Provide the [X, Y] coordinate of the cell's center where the given text is located.  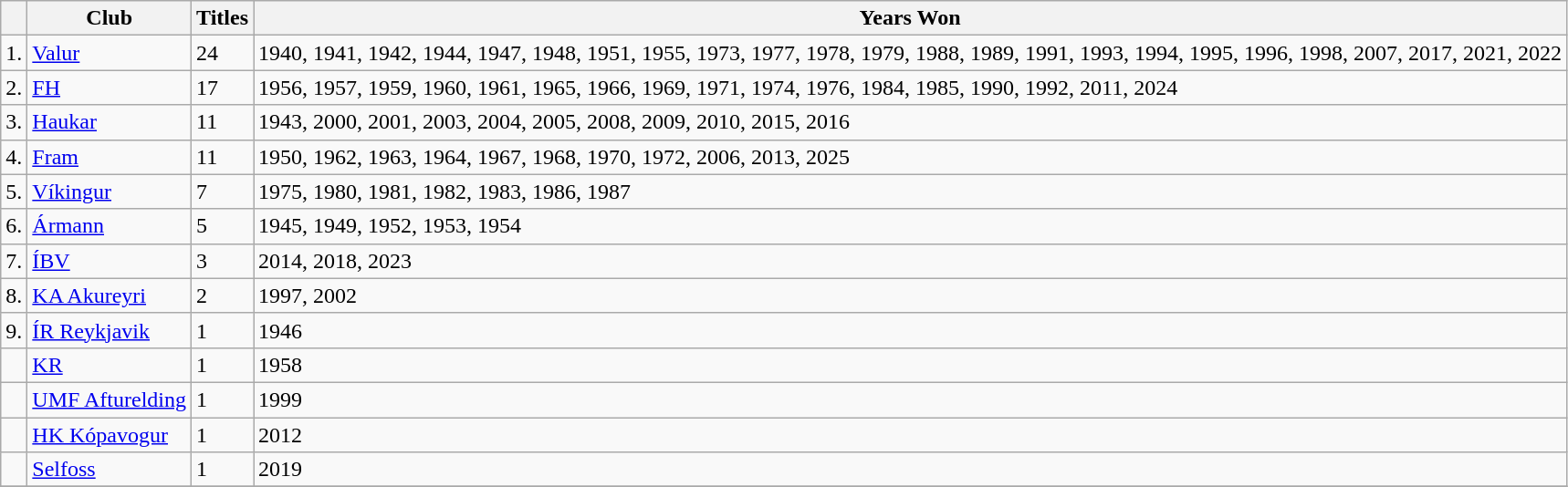
Valur [110, 53]
Víkingur [110, 192]
ÍR Reykjavik [110, 330]
5 [223, 226]
7. [15, 261]
1945, 1949, 1952, 1953, 1954 [911, 226]
7 [223, 192]
Haukar [110, 122]
1950, 1962, 1963, 1964, 1967, 1968, 1970, 1972, 2006, 2013, 2025 [911, 157]
1956, 1957, 1959, 1960, 1961, 1965, 1966, 1969, 1971, 1974, 1976, 1984, 1985, 1990, 1992, 2011, 2024 [911, 88]
3. [15, 122]
2. [15, 88]
1999 [911, 399]
1997, 2002 [911, 295]
9. [15, 330]
2014, 2018, 2023 [911, 261]
3 [223, 261]
FH [110, 88]
8. [15, 295]
2 [223, 295]
Club [110, 18]
1975, 1980, 1981, 1982, 1983, 1986, 1987 [911, 192]
Selfoss [110, 470]
24 [223, 53]
4. [15, 157]
1. [15, 53]
Fram [110, 157]
KR [110, 365]
Years Won [911, 18]
KA Akureyri [110, 295]
Ármann [110, 226]
1958 [911, 365]
UMF Afturelding [110, 399]
5. [15, 192]
HK Kópavogur [110, 435]
17 [223, 88]
2012 [911, 435]
6. [15, 226]
Titles [223, 18]
1940, 1941, 1942, 1944, 1947, 1948, 1951, 1955, 1973, 1977, 1978, 1979, 1988, 1989, 1991, 1993, 1994, 1995, 1996, 1998, 2007, 2017, 2021, 2022 [911, 53]
1946 [911, 330]
ÍBV [110, 261]
2019 [911, 470]
1943, 2000, 2001, 2003, 2004, 2005, 2008, 2009, 2010, 2015, 2016 [911, 122]
